Detect which cell encompasses the target text, then output its [x, y] center coordinate. 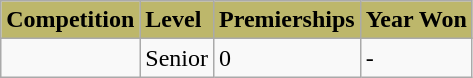
Senior [177, 58]
- [416, 58]
Level [177, 20]
0 [288, 58]
Competition [70, 20]
Year Won [416, 20]
Premierships [288, 20]
